For the text-containing cell, return its midpoint in (x, y) coordinate format. 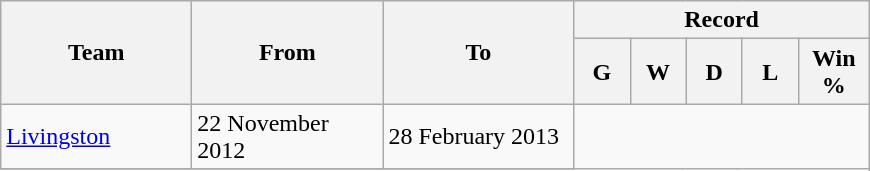
D (714, 72)
W (658, 72)
22 November 2012 (288, 136)
Win % (834, 72)
G (602, 72)
From (288, 52)
To (478, 52)
Record (722, 20)
Livingston (96, 136)
L (770, 72)
Team (96, 52)
28 February 2013 (478, 136)
